Provide the [X, Y] coordinate of the cell's center where the given text is located.  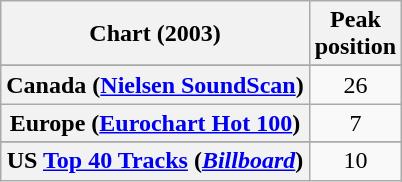
Peakposition [355, 34]
26 [355, 85]
10 [355, 161]
7 [355, 123]
US Top 40 Tracks (Billboard) [155, 161]
Europe (Eurochart Hot 100) [155, 123]
Canada (Nielsen SoundScan) [155, 85]
Chart (2003) [155, 34]
